Pinpoint the cell where the given text exists, returning its [x, y] midpoint coordinate. 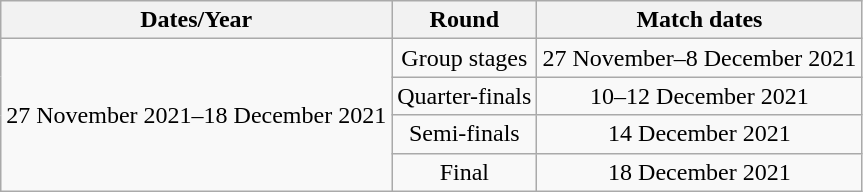
10–12 December 2021 [700, 96]
18 December 2021 [700, 172]
Dates/Year [196, 20]
Final [464, 172]
27 November–8 December 2021 [700, 58]
Semi-finals [464, 134]
Quarter-finals [464, 96]
Group stages [464, 58]
Match dates [700, 20]
27 November 2021–18 December 2021 [196, 115]
14 December 2021 [700, 134]
Round [464, 20]
